Return the [x, y] coordinate for the center point of the cell that contains the specified text.  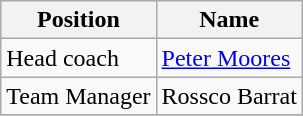
Team Manager [78, 96]
Position [78, 20]
Head coach [78, 58]
Rossco Barrat [229, 96]
Name [229, 20]
Peter Moores [229, 58]
